Return the (x, y) coordinate for the center point of the cell that contains the specified text.  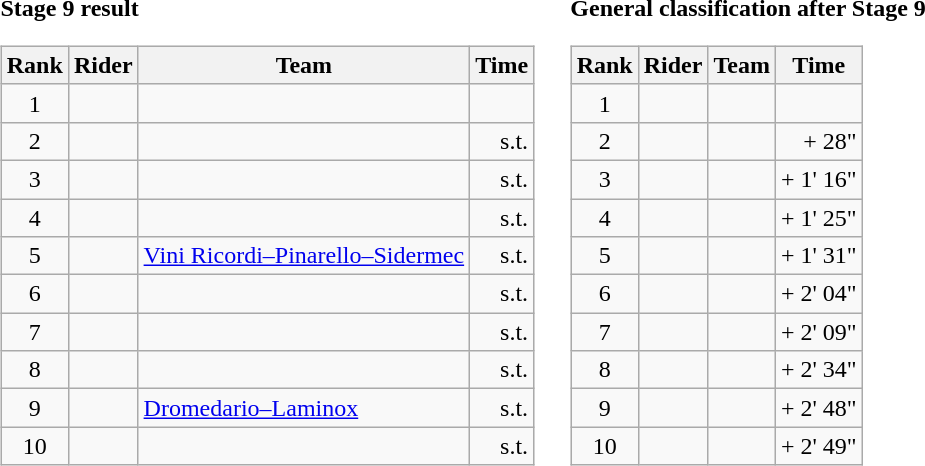
Vini Ricordi–Pinarello–Sidermec (304, 256)
Dromedario–Laminox (304, 408)
+ 28" (818, 141)
+ 2' 04" (818, 294)
+ 2' 34" (818, 370)
+ 1' 25" (818, 217)
+ 2' 49" (818, 446)
+ 1' 16" (818, 179)
+ 2' 48" (818, 408)
+ 2' 09" (818, 332)
+ 1' 31" (818, 256)
